Search for the cell housing the specified text and yield its (x, y) center coordinate. 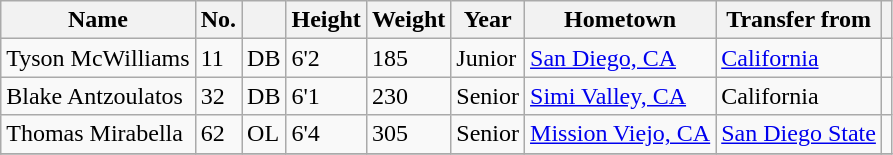
Thomas Mirabella (98, 134)
Junior (488, 58)
32 (218, 96)
Year (488, 20)
6'1 (326, 96)
San Diego State (799, 134)
62 (218, 134)
Transfer from (799, 20)
San Diego, CA (620, 58)
6'2 (326, 58)
No. (218, 20)
Height (326, 20)
Blake Antzoulatos (98, 96)
185 (408, 58)
OL (264, 134)
305 (408, 134)
6'4 (326, 134)
11 (218, 58)
Weight (408, 20)
Hometown (620, 20)
Simi Valley, CA (620, 96)
Mission Viejo, CA (620, 134)
Name (98, 20)
230 (408, 96)
Tyson McWilliams (98, 58)
